Find where the given text appears and provide that cell's center as (X, Y) coordinate. 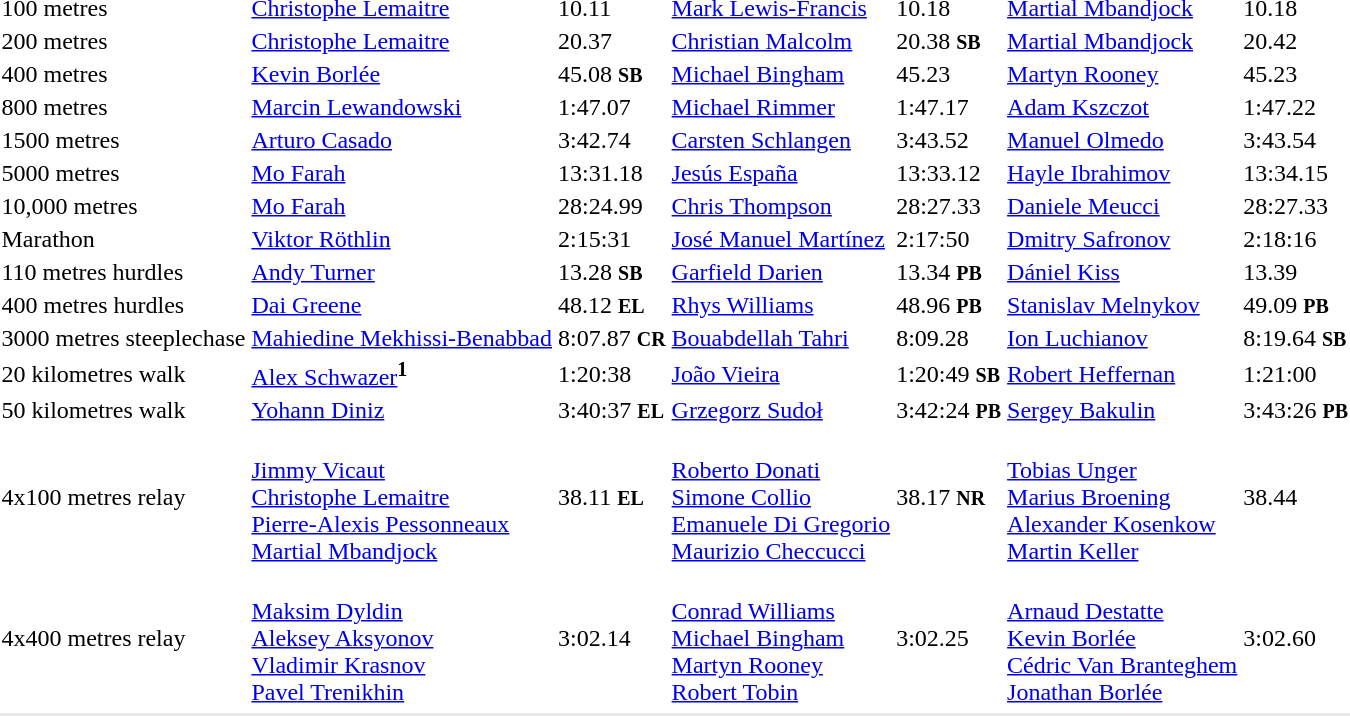
400 metres hurdles (124, 305)
3:43.52 (949, 140)
13.28 SB (612, 272)
Maksim DyldinAleksey AksyonovVladimir KrasnovPavel Trenikhin (402, 638)
Dai Greene (402, 305)
Stanislav Melnykov (1122, 305)
10,000 metres (124, 206)
José Manuel Martínez (781, 239)
Adam Kszczot (1122, 107)
Michael Rimmer (781, 107)
Manuel Olmedo (1122, 140)
38.44 (1296, 497)
Andy Turner (402, 272)
45.08 SB (612, 74)
Daniele Meucci (1122, 206)
48.12 EL (612, 305)
48.96 PB (949, 305)
4x400 metres relay (124, 638)
1500 metres (124, 140)
1:21:00 (1296, 374)
Christian Malcolm (781, 41)
Jesús España (781, 173)
Ion Luchianov (1122, 338)
Grzegorz Sudoł (781, 410)
Conrad WilliamsMichael BinghamMartyn RooneyRobert Tobin (781, 638)
Marathon (124, 239)
3:02.25 (949, 638)
13:33.12 (949, 173)
Christophe Lemaitre (402, 41)
13.39 (1296, 272)
João Vieira (781, 374)
13.34 PB (949, 272)
Garfield Darien (781, 272)
49.09 PB (1296, 305)
20.38 SB (949, 41)
200 metres (124, 41)
Michael Bingham (781, 74)
Tobias UngerMarius BroeningAlexander KosenkowMartin Keller (1122, 497)
Mahiedine Mekhissi-Benabbad (402, 338)
3:42:24 PB (949, 410)
8:09.28 (949, 338)
28:24.99 (612, 206)
2:18:16 (1296, 239)
Robert Heffernan (1122, 374)
Yohann Diniz (402, 410)
Roberto DonatiSimone CollioEmanuele Di GregorioMaurizio Checcucci (781, 497)
2:15:31 (612, 239)
3:42.74 (612, 140)
Rhys Williams (781, 305)
1:47.22 (1296, 107)
3:43:26 PB (1296, 410)
Martyn Rooney (1122, 74)
Carsten Schlangen (781, 140)
3:02.14 (612, 638)
Dmitry Safronov (1122, 239)
1:47.17 (949, 107)
Marcin Lewandowski (402, 107)
Bouabdellah Tahri (781, 338)
Viktor Röthlin (402, 239)
8:07.87 CR (612, 338)
2:17:50 (949, 239)
3:02.60 (1296, 638)
38.11 EL (612, 497)
8:19.64 SB (1296, 338)
Kevin Borlée (402, 74)
4x100 metres relay (124, 497)
3:43.54 (1296, 140)
110 metres hurdles (124, 272)
Arnaud DestatteKevin BorléeCédric Van BranteghemJonathan Borlée (1122, 638)
20.42 (1296, 41)
13:34.15 (1296, 173)
Alex Schwazer1 (402, 374)
3:40:37 EL (612, 410)
13:31.18 (612, 173)
20.37 (612, 41)
5000 metres (124, 173)
Chris Thompson (781, 206)
400 metres (124, 74)
Jimmy VicautChristophe LemaitrePierre-Alexis PessonneauxMartial Mbandjock (402, 497)
20 kilometres walk (124, 374)
3000 metres steeplechase (124, 338)
Martial Mbandjock (1122, 41)
50 kilometres walk (124, 410)
1:47.07 (612, 107)
Hayle Ibrahimov (1122, 173)
Sergey Bakulin (1122, 410)
38.17 NR (949, 497)
800 metres (124, 107)
Dániel Kiss (1122, 272)
Arturo Casado (402, 140)
1:20:38 (612, 374)
1:20:49 SB (949, 374)
